Determine the (x, y) coordinate at the center of the cell enclosing the given text.  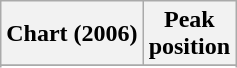
Peakposition (189, 34)
Chart (2006) (72, 34)
